Pinpoint the cell where the given text exists, returning its (x, y) midpoint coordinate. 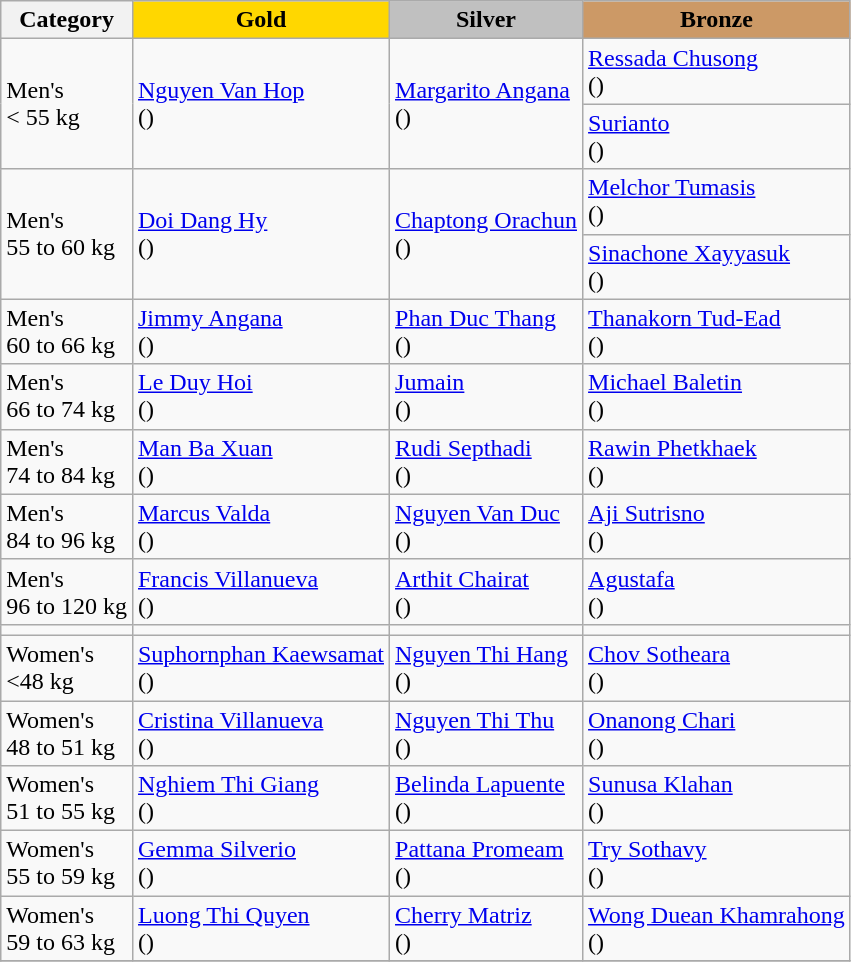
Nguyen Thi Thu () (486, 732)
Women's 48 to 51 kg (67, 732)
Onanong Chari () (717, 732)
Women's 59 to 63 kg (67, 928)
Nghiem Thi Giang () (260, 798)
Michael Baletin () (717, 396)
Agustafa () (717, 592)
Cristina Villanueva () (260, 732)
Chaptong Orachun () (486, 234)
Arthit Chairat () (486, 592)
Men's 74 to 84 kg (67, 462)
Cherry Matriz () (486, 928)
Francis Villanueva () (260, 592)
Nguyen Van Duc () (486, 526)
Jimmy Angana () (260, 332)
Men's 84 to 96 kg (67, 526)
Phan Duc Thang () (486, 332)
Doi Dang Hy () (260, 234)
Sunusa Klahan () (717, 798)
Nguyen Thi Hang () (486, 668)
Women's <48 kg (67, 668)
Men's 55 to 60 kg (67, 234)
Men's < 55 kg (67, 104)
Melchor Tumasis () (717, 202)
Thanakorn Tud-Ead () (717, 332)
Jumain () (486, 396)
Suphornphan Kaewsamat () (260, 668)
Rawin Phetkhaek () (717, 462)
Man Ba Xuan () (260, 462)
Luong Thi Quyen () (260, 928)
Category (67, 20)
Margarito Angana () (486, 104)
Men's 66 to 74 kg (67, 396)
Surianto () (717, 136)
Marcus Valda () (260, 526)
Rudi Septhadi () (486, 462)
Men's 60 to 66 kg (67, 332)
Chov Sotheara () (717, 668)
Gemma Silverio () (260, 864)
Try Sothavy () (717, 864)
Le Duy Hoi () (260, 396)
Aji Sutrisno () (717, 526)
Nguyen Van Hop () (260, 104)
Belinda Lapuente () (486, 798)
Bronze (717, 20)
Sinachone Xayyasuk () (717, 266)
Wong Duean Khamrahong () (717, 928)
Women's 51 to 55 kg (67, 798)
Ressada Chusong () (717, 72)
Women's 55 to 59 kg (67, 864)
Men's 96 to 120 kg (67, 592)
Pattana Promeam () (486, 864)
Gold (260, 20)
Silver (486, 20)
